From the cell containing the given text, extract its center point as [x, y] coordinate. 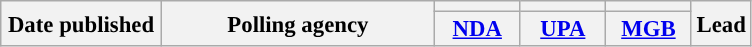
Date published [82, 24]
MGB [649, 30]
NDA [477, 30]
Lead [721, 24]
Polling agency [298, 24]
UPA [563, 30]
